Provide the [X, Y] coordinate of the cell's center where the given text is located.  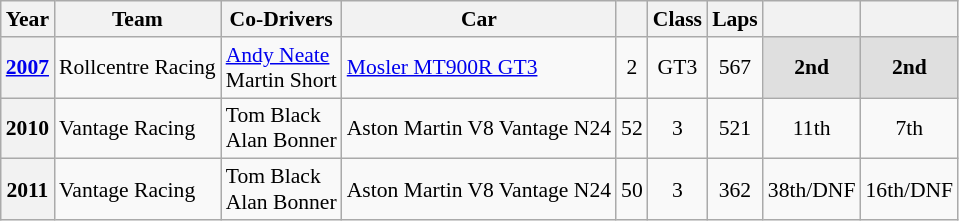
Team [138, 19]
2 [632, 68]
Class [678, 19]
Year [28, 19]
11th [812, 128]
2007 [28, 68]
16th/DNF [909, 190]
2011 [28, 190]
7th [909, 128]
GT3 [678, 68]
Rollcentre Racing [138, 68]
362 [735, 190]
Laps [735, 19]
Co-Drivers [282, 19]
38th/DNF [812, 190]
52 [632, 128]
Mosler MT900R GT3 [479, 68]
2010 [28, 128]
Car [479, 19]
567 [735, 68]
50 [632, 190]
Andy Neate Martin Short [282, 68]
521 [735, 128]
